Output the [X, Y] coordinate of the center of the cell containing the given text.  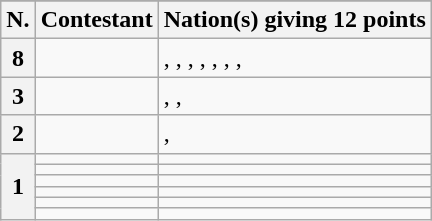
, , [294, 96]
, [294, 134]
Contestant [96, 20]
Nation(s) giving 12 points [294, 20]
3 [18, 96]
8 [18, 58]
, , , , , , , [294, 58]
2 [18, 134]
N. [18, 20]
1 [18, 186]
